Return the (X, Y) coordinate for the center point of the cell that contains the specified text.  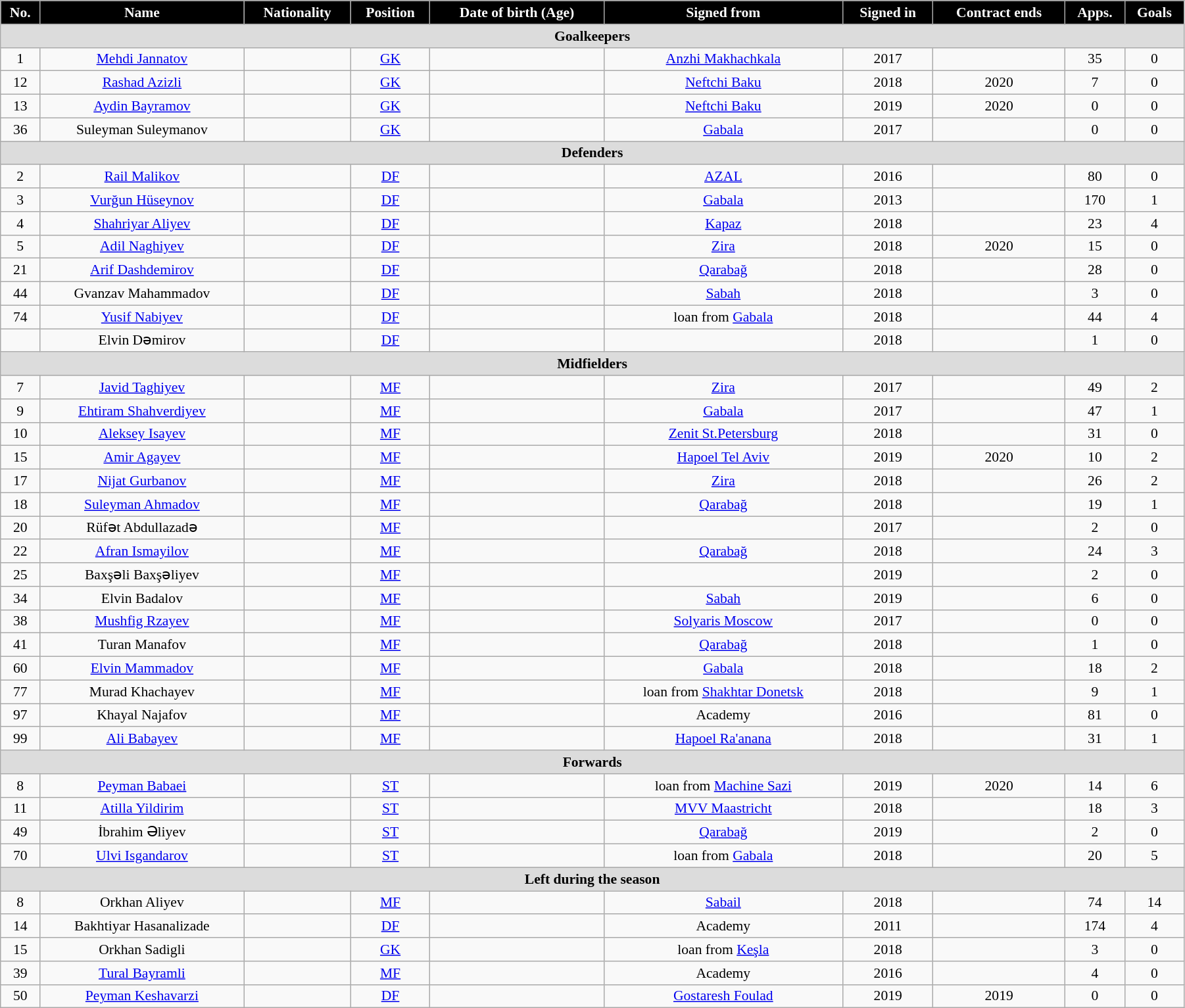
39 (20, 973)
Name (142, 12)
Aydin Bayramov (142, 107)
35 (1094, 59)
47 (1094, 411)
Zenit St.Petersburg (723, 434)
38 (20, 621)
50 (20, 996)
Rüfət Abdullazadə (142, 528)
AZAL (723, 177)
Hapoel Ra'anana (723, 739)
26 (1094, 481)
170 (1094, 200)
19 (1094, 504)
Mushfig Rzayev (142, 621)
Aleksey Isayev (142, 434)
Kapaz (723, 224)
34 (20, 598)
24 (1094, 552)
Mehdi Jannatov (142, 59)
loan from Machine Sazi (723, 786)
Rashad Azizli (142, 83)
Apps. (1094, 12)
Ehtiram Shahverdiyev (142, 411)
Date of birth (Age) (517, 12)
Solyaris Moscow (723, 621)
21 (20, 270)
Elvin Badalov (142, 598)
Murad Khachayev (142, 692)
Turan Manafov (142, 645)
81 (1094, 715)
Baxşəli Baxşəliyev (142, 575)
Nationality (297, 12)
Vurğun Hüseynov (142, 200)
25 (20, 575)
Signed from (723, 12)
23 (1094, 224)
Hapoel Tel Aviv (723, 458)
Signed in (888, 12)
99 (20, 739)
Peyman Babaei (142, 786)
Ulvi Isgandarov (142, 856)
Elvin Dəmirov (142, 341)
13 (20, 107)
loan from Keşla (723, 949)
17 (20, 481)
Tural Bayramli (142, 973)
2013 (888, 200)
Left during the season (592, 879)
174 (1094, 926)
11 (20, 809)
Yusif Nabiyev (142, 317)
Amir Agayev (142, 458)
Gostaresh Foulad (723, 996)
Rail Malikov (142, 177)
Suleyman Suleymanov (142, 130)
Arif Dashdemirov (142, 270)
Orkhan Sadigli (142, 949)
Orkhan Aliyev (142, 903)
Goalkeepers (592, 36)
97 (20, 715)
Afran Ismayilov (142, 552)
Midfielders (592, 364)
80 (1094, 177)
İbrahim Əliyev (142, 832)
Nijat Gurbanov (142, 481)
Defenders (592, 153)
Atilla Yildirim (142, 809)
28 (1094, 270)
Shahriyar Aliyev (142, 224)
36 (20, 130)
60 (20, 669)
70 (20, 856)
Javid Taghiyev (142, 387)
77 (20, 692)
Peyman Keshavarzi (142, 996)
Goals (1154, 12)
Khayal Najafov (142, 715)
Ali Babayev (142, 739)
Sabail (723, 903)
22 (20, 552)
Contract ends (1000, 12)
Anzhi Makhachkala (723, 59)
Elvin Mammadov (142, 669)
41 (20, 645)
12 (20, 83)
Adil Naghiyev (142, 247)
2011 (888, 926)
MVV Maastricht (723, 809)
No. (20, 12)
Gvanzav Mahammadov (142, 294)
Suleyman Ahmadov (142, 504)
loan from Shakhtar Donetsk (723, 692)
Forwards (592, 762)
Bakhtiyar Hasanalizade (142, 926)
Position (391, 12)
